Output the [X, Y] coordinate of the center of the cell containing the given text.  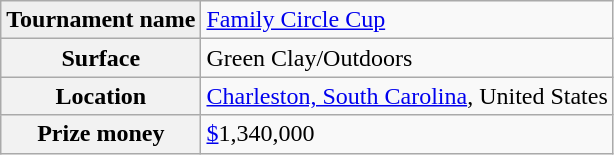
Prize money [101, 134]
Green Clay/Outdoors [407, 58]
Surface [101, 58]
Tournament name [101, 20]
Charleston, South Carolina, United States [407, 96]
Family Circle Cup [407, 20]
$1,340,000 [407, 134]
Location [101, 96]
